Provide the (x, y) coordinate of the cell's center where the given text is located.  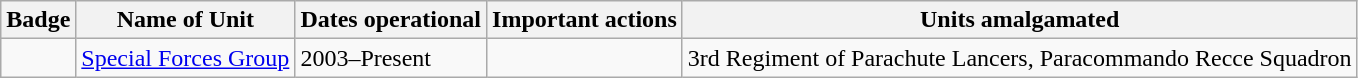
Important actions (585, 20)
Units amalgamated (1020, 20)
Name of Unit (186, 20)
Badge (38, 20)
Dates operational (391, 20)
Special Forces Group (186, 58)
2003–Present (391, 58)
3rd Regiment of Parachute Lancers, Paracommando Recce Squadron (1020, 58)
